Find where the given text appears and provide that cell's center as (X, Y) coordinate. 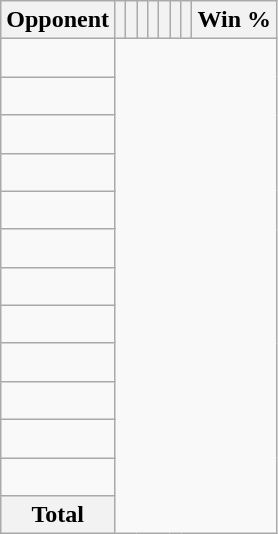
Win % (234, 20)
Opponent (58, 20)
Total (58, 515)
